Locate the cell with the specified text and output its [x, y] center coordinate. 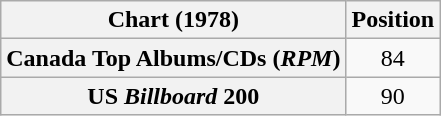
Chart (1978) [174, 20]
90 [393, 96]
US Billboard 200 [174, 96]
84 [393, 58]
Canada Top Albums/CDs (RPM) [174, 58]
Position [393, 20]
